Capture the cell that displays the provided text and extract its [x, y] central coordinate. 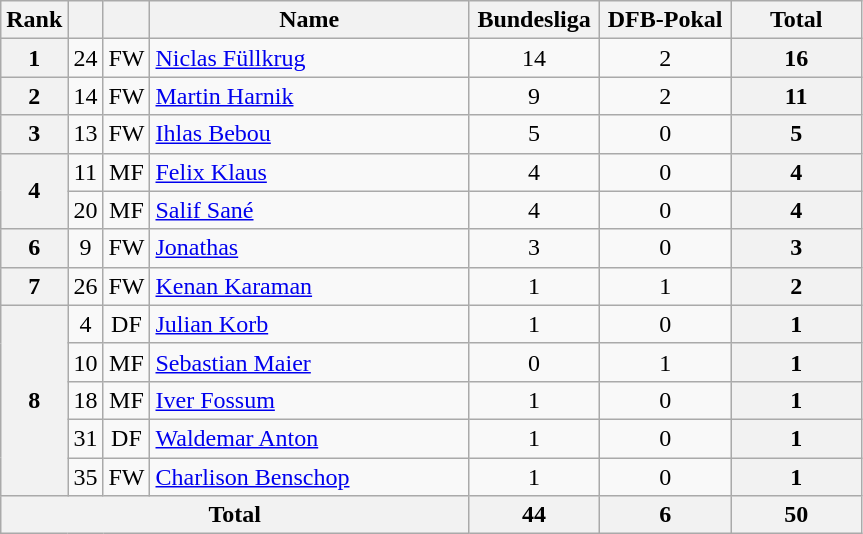
13 [86, 134]
24 [86, 58]
Iver Fossum [310, 400]
26 [86, 286]
Bundesliga [534, 20]
10 [86, 362]
Name [310, 20]
8 [34, 400]
Niclas Füllkrug [310, 58]
Jonathas [310, 248]
Sebastian Maier [310, 362]
7 [34, 286]
16 [796, 58]
Julian Korb [310, 324]
18 [86, 400]
Felix Klaus [310, 172]
Charlison Benschop [310, 477]
20 [86, 210]
Kenan Karaman [310, 286]
35 [86, 477]
Ihlas Bebou [310, 134]
Rank [34, 20]
Waldemar Anton [310, 438]
31 [86, 438]
Martin Harnik [310, 96]
DFB-Pokal [666, 20]
Salif Sané [310, 210]
50 [796, 515]
44 [534, 515]
